Return the [X, Y] coordinate for the center point of the cell that contains the specified text.  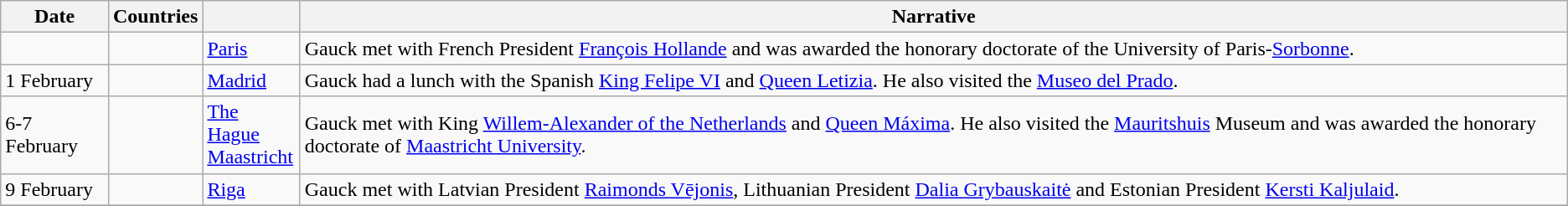
Paris [251, 49]
9 February [55, 189]
1 February [55, 80]
Date [55, 17]
Riga [251, 189]
Gauck met with Latvian President Raimonds Vējonis, Lithuanian President Dalia Grybauskaitė and Estonian President Kersti Kaljulaid. [933, 189]
Madrid [251, 80]
Countries [155, 17]
Narrative [933, 17]
The HagueMaastricht [251, 135]
Gauck met with French President François Hollande and was awarded the honorary doctorate of the University of Paris-Sorbonne. [933, 49]
Gauck had a lunch with the Spanish King Felipe VI and Queen Letizia. He also visited the Museo del Prado. [933, 80]
6-7 February [55, 135]
